Provide the [x, y] coordinate of the cell's center where the given text is located.  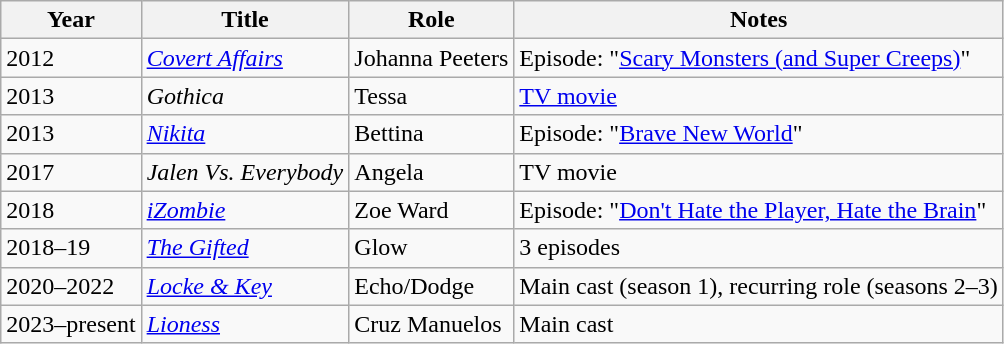
iZombie [245, 210]
Zoe Ward [432, 210]
The Gifted [245, 248]
Lioness [245, 324]
Notes [759, 20]
Glow [432, 248]
Episode: "Brave New World" [759, 134]
3 episodes [759, 248]
Covert Affairs [245, 58]
2023–present [71, 324]
Johanna Peeters [432, 58]
Angela [432, 172]
Nikita [245, 134]
Bettina [432, 134]
Jalen Vs. Everybody [245, 172]
Role [432, 20]
2018–19 [71, 248]
Main cast (season 1), recurring role (seasons 2–3) [759, 286]
2012 [71, 58]
Episode: "Don't Hate the Player, Hate the Brain" [759, 210]
Episode: "Scary Monsters (and Super Creeps)" [759, 58]
2020–2022 [71, 286]
Locke & Key [245, 286]
Cruz Manuelos [432, 324]
Year [71, 20]
Title [245, 20]
Main cast [759, 324]
Gothica [245, 96]
Echo/Dodge [432, 286]
Tessa [432, 96]
2018 [71, 210]
2017 [71, 172]
